Detect which cell encompasses the target text, then output its (X, Y) center coordinate. 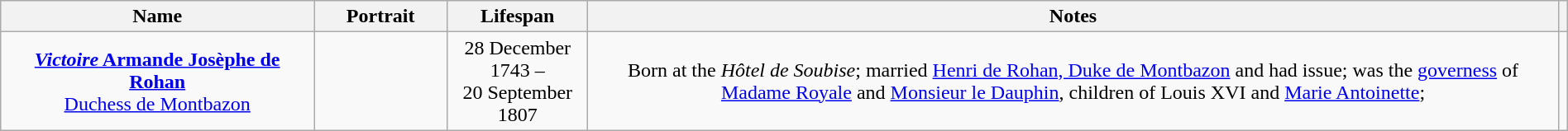
28 December 1743 – 20 September 1807 (518, 81)
Name (157, 16)
Victoire Armande Josèphe de RohanDuchess de Montbazon (157, 81)
Portrait (380, 16)
Lifespan (518, 16)
Notes (1073, 16)
